From the cell containing the given text, extract its center point as (X, Y) coordinate. 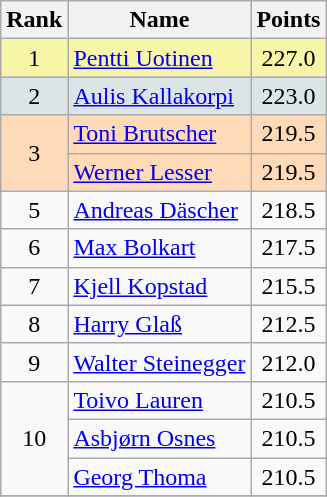
7 (34, 286)
212.5 (288, 324)
6 (34, 248)
Harry Glaß (160, 324)
Points (288, 20)
Kjell Kopstad (160, 286)
Walter Steinegger (160, 362)
Asbjørn Osnes (160, 438)
Name (160, 20)
Toni Brutscher (160, 134)
Aulis Kallakorpi (160, 96)
1 (34, 58)
218.5 (288, 210)
Max Bolkart (160, 248)
Pentti Uotinen (160, 58)
217.5 (288, 248)
223.0 (288, 96)
9 (34, 362)
Werner Lesser (160, 172)
Toivo Lauren (160, 400)
5 (34, 210)
3 (34, 153)
Georg Thoma (160, 477)
227.0 (288, 58)
10 (34, 438)
8 (34, 324)
Rank (34, 20)
2 (34, 96)
Andreas Däscher (160, 210)
215.5 (288, 286)
212.0 (288, 362)
